Search for the cell housing the specified text and yield its [x, y] center coordinate. 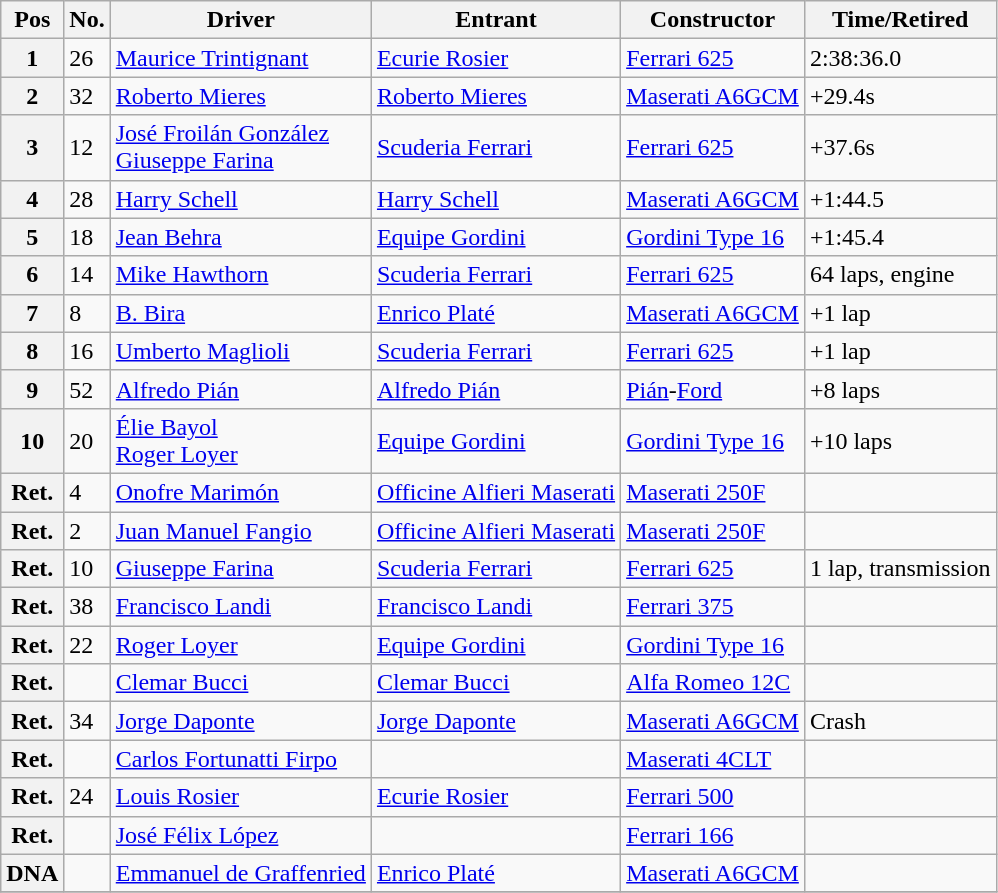
+37.6s [900, 148]
1 [32, 58]
+8 laps [900, 389]
Ferrari 500 [713, 797]
+1:44.5 [900, 199]
+1:45.4 [900, 237]
38 [87, 607]
20 [87, 440]
Ferrari 375 [713, 607]
Emmanuel de Graffenried [240, 873]
52 [87, 389]
Roger Loyer [240, 645]
Pián-Ford [713, 389]
Umberto Maglioli [240, 351]
34 [87, 721]
Onofre Marimón [240, 492]
José Froilán González Giuseppe Farina [240, 148]
Élie Bayol Roger Loyer [240, 440]
12 [87, 148]
Mike Hawthorn [240, 275]
Time/Retired [900, 20]
6 [32, 275]
Maserati 4CLT [713, 759]
Entrant [496, 20]
1 lap, transmission [900, 569]
26 [87, 58]
Crash [900, 721]
16 [87, 351]
No. [87, 20]
Pos [32, 20]
B. Bira [240, 313]
64 laps, engine [900, 275]
Louis Rosier [240, 797]
Alfa Romeo 12C [713, 683]
Juan Manuel Fangio [240, 531]
2:38:36.0 [900, 58]
3 [32, 148]
Constructor [713, 20]
Driver [240, 20]
9 [32, 389]
José Félix López [240, 835]
DNA [32, 873]
+10 laps [900, 440]
Maurice Trintignant [240, 58]
Giuseppe Farina [240, 569]
22 [87, 645]
14 [87, 275]
5 [32, 237]
28 [87, 199]
24 [87, 797]
Ferrari 166 [713, 835]
18 [87, 237]
32 [87, 96]
Carlos Fortunatti Firpo [240, 759]
7 [32, 313]
+29.4s [900, 96]
Jean Behra [240, 237]
